Return the [X, Y] coordinate for the center point of the cell that contains the specified text.  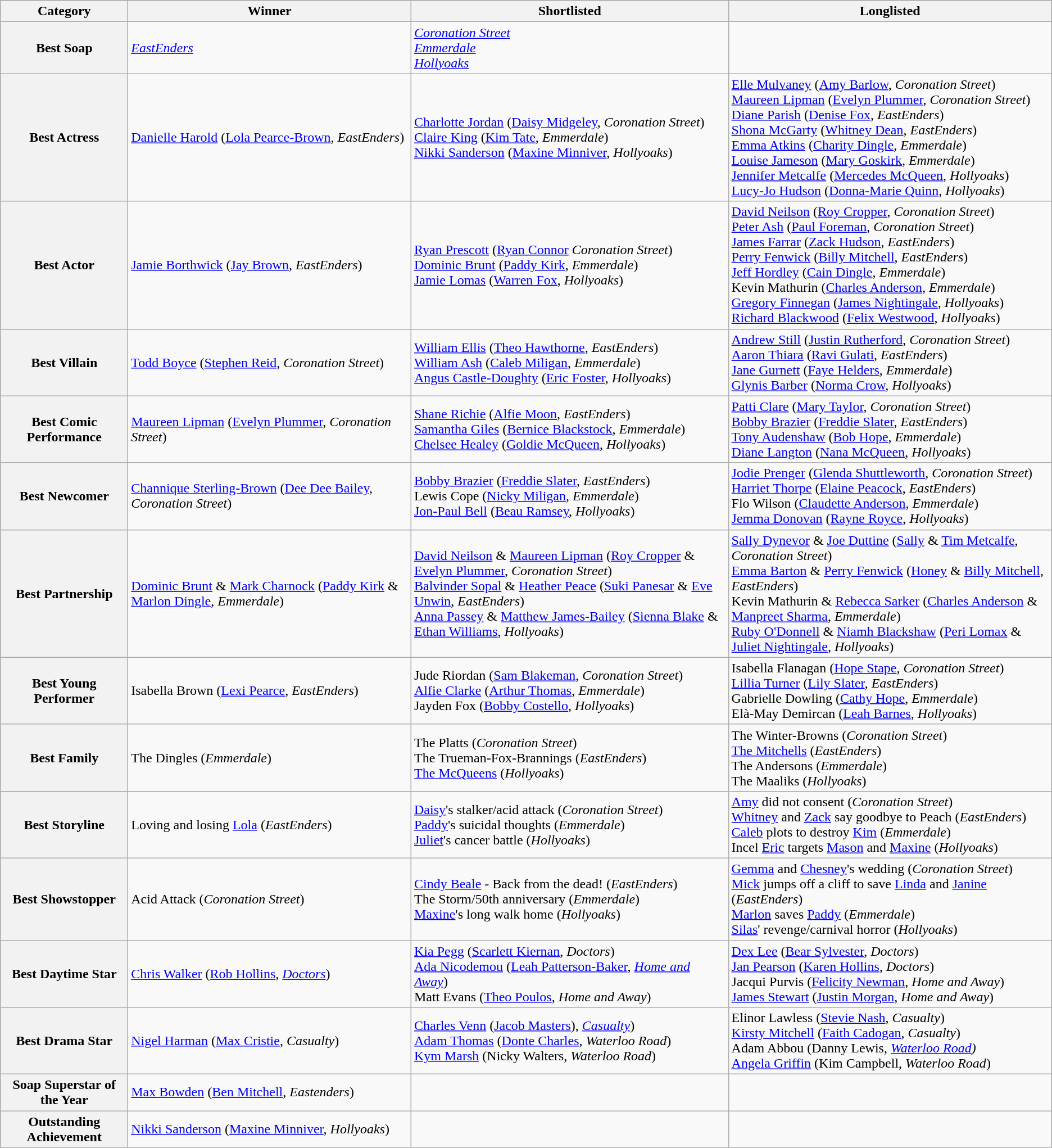
Best Storyline [64, 824]
Best Newcomer [64, 496]
Best Comic Performance [64, 430]
Outstanding Achievement [64, 1129]
Best Villain [64, 362]
Ryan Prescott (Ryan Connor Coronation Street)Dominic Brunt (Paddy Kirk, Emmerdale)Jamie Lomas (Warren Fox, Hollyoaks) [570, 265]
Todd Boyce (Stephen Reid, Coronation Street) [270, 362]
Best Showstopper [64, 899]
Dominic Brunt & Mark Charnock (Paddy Kirk & Marlon Dingle, Emmerdale) [270, 594]
Best Partnership [64, 594]
The Dingles (Emmerdale) [270, 758]
Best Young Performer [64, 690]
Loving and losing Lola (EastEnders) [270, 824]
EastEnders [270, 48]
Best Soap [64, 48]
Bobby Brazier (Freddie Slater, EastEnders)Lewis Cope (Nicky Miligan, Emmerdale)Jon-Paul Bell (Beau Ramsey, Hollyoaks) [570, 496]
Chris Walker (Rob Hollins, Doctors) [270, 974]
Category [64, 11]
Isabella Brown (Lexi Pearce, EastEnders) [270, 690]
Charles Venn (Jacob Masters), Casualty)Adam Thomas (Donte Charles, Waterloo Road)Kym Marsh (Nicky Walters, Waterloo Road) [570, 1041]
Nigel Harman (Max Cristie, Casualty) [270, 1041]
Cindy Beale - Back from the dead! (EastEnders)The Storm/50th anniversary (Emmerdale)Maxine's long walk home (Hollyoaks) [570, 899]
Danielle Harold (Lola Pearce-Brown, EastEnders) [270, 137]
Best Actor [64, 265]
William Ellis (Theo Hawthorne, EastEnders)William Ash (Caleb Miligan, Emmerdale)Angus Castle-Doughty (Eric Foster, Hollyoaks) [570, 362]
Nikki Sanderson (Maxine Minniver, Hollyoaks) [270, 1129]
Kia Pegg (Scarlett Kiernan, Doctors)Ada Nicodemou (Leah Patterson-Baker, Home and Away)Matt Evans (Theo Poulos, Home and Away) [570, 974]
Longlisted [890, 11]
Best Drama Star [64, 1041]
Shane Richie (Alfie Moon, EastEnders)Samantha Giles (Bernice Blackstock, Emmerdale)Chelsee Healey (Goldie McQueen, Hollyoaks) [570, 430]
Acid Attack (Coronation Street) [270, 899]
Best Actress [64, 137]
Best Family [64, 758]
Channique Sterling-Brown (Dee Dee Bailey, Coronation Street) [270, 496]
Maureen Lipman (Evelyn Plummer, Coronation Street) [270, 430]
Shortlisted [570, 11]
Jamie Borthwick (Jay Brown, EastEnders) [270, 265]
Winner [270, 11]
Soap Superstar of the Year [64, 1093]
Charlotte Jordan (Daisy Midgeley, Coronation Street)Claire King (Kim Tate, Emmerdale)Nikki Sanderson (Maxine Minniver, Hollyoaks) [570, 137]
Jude Riordan (Sam Blakeman, Coronation Street)Alfie Clarke (Arthur Thomas, Emmerdale)Jayden Fox (Bobby Costello, Hollyoaks) [570, 690]
Best Daytime Star [64, 974]
Max Bowden (Ben Mitchell, Eastenders) [270, 1093]
Coronation StreetEmmerdaleHollyoaks [570, 48]
The Platts (Coronation Street)The Trueman-Fox-Brannings (EastEnders)The McQueens (Hollyoaks) [570, 758]
Daisy's stalker/acid attack (Coronation Street)Paddy's suicidal thoughts (Emmerdale)Juliet's cancer battle (Hollyoaks) [570, 824]
The Winter-Browns (Coronation Street)The Mitchells (EastEnders)The Andersons (Emmerdale)The Maaliks (Hollyoaks) [890, 758]
